Capture the cell that displays the provided text and extract its (X, Y) central coordinate. 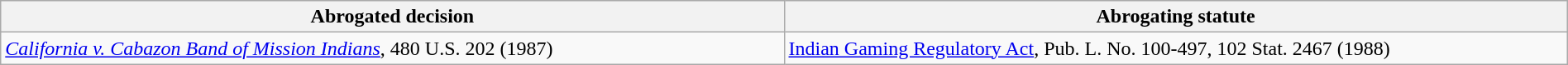
Abrogating statute (1176, 17)
Abrogated decision (392, 17)
Indian Gaming Regulatory Act, Pub. L. No. 100-497, 102 Stat. 2467 (1988) (1176, 48)
California v. Cabazon Band of Mission Indians, 480 U.S. 202 (1987) (392, 48)
